Return (x, y) of the center of cell containing provided text 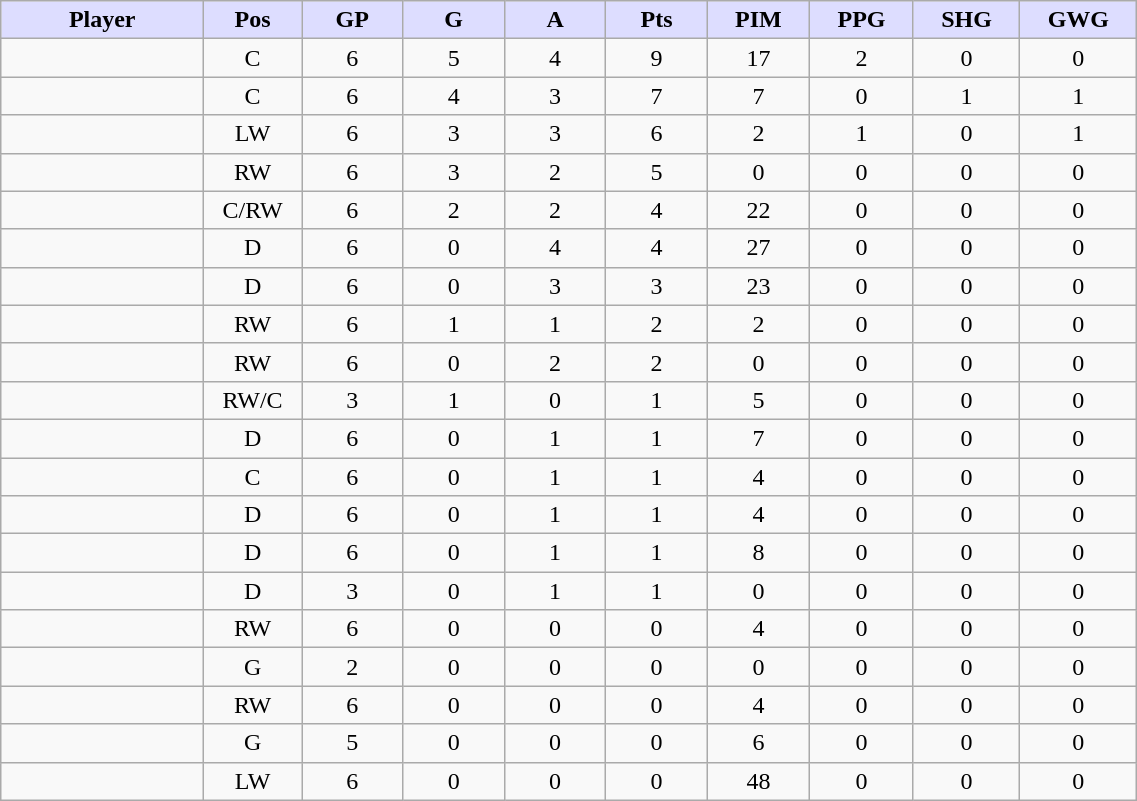
Pos (253, 20)
22 (758, 210)
17 (758, 58)
9 (656, 58)
Pts (656, 20)
SHG (966, 20)
Player (102, 20)
PIM (758, 20)
C/RW (253, 210)
GP (352, 20)
A (554, 20)
23 (758, 286)
RW/C (253, 400)
PPG (862, 20)
8 (758, 553)
27 (758, 248)
48 (758, 781)
GWG (1078, 20)
